Locate the cell with the specified text and output its (X, Y) center coordinate. 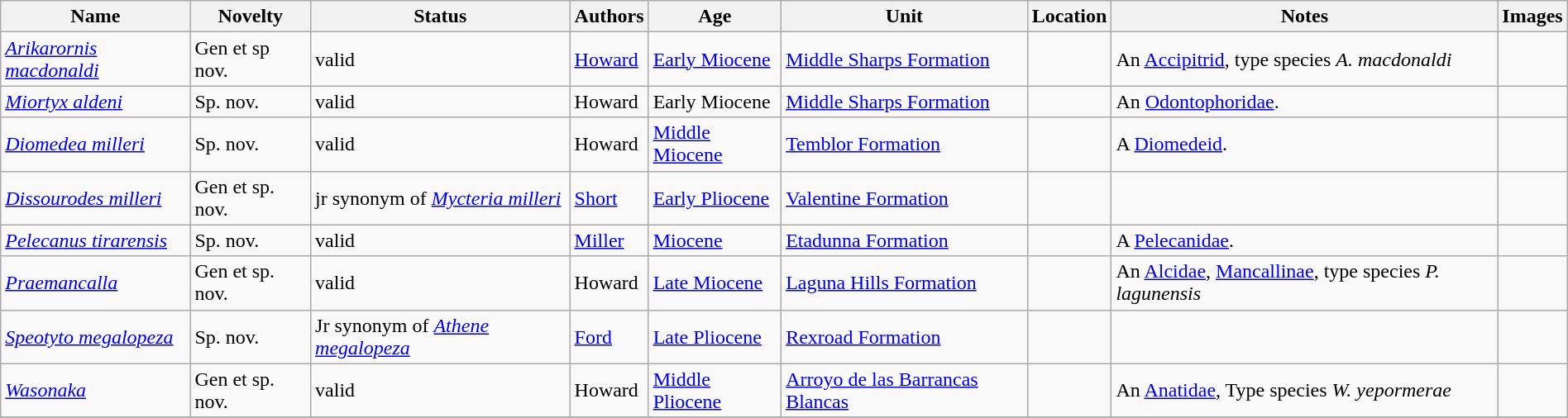
Arikarornis macdonaldi (96, 59)
Short (609, 198)
Unit (905, 17)
Miller (609, 240)
Age (715, 17)
Middle Miocene (715, 144)
Diomedea milleri (96, 144)
Pelecanus tirarensis (96, 240)
A Pelecanidae. (1305, 240)
Praemancalla (96, 283)
Images (1532, 17)
Laguna Hills Formation (905, 283)
Authors (609, 17)
Name (96, 17)
Novelty (251, 17)
Arroyo de las Barrancas Blancas (905, 390)
Miortyx aldeni (96, 102)
Gen et sp nov. (251, 59)
Notes (1305, 17)
Miocene (715, 240)
Ford (609, 337)
Status (440, 17)
Middle Pliocene (715, 390)
An Accipitrid, type species A. macdonaldi (1305, 59)
Late Miocene (715, 283)
Dissourodes milleri (96, 198)
An Alcidae, Mancallinae, type species P. lagunensis (1305, 283)
Etadunna Formation (905, 240)
An Odontophoridae. (1305, 102)
Temblor Formation (905, 144)
jr synonym of Mycteria milleri (440, 198)
Wasonaka (96, 390)
Rexroad Formation (905, 337)
Location (1069, 17)
Speotyto megalopeza (96, 337)
Late Pliocene (715, 337)
Valentine Formation (905, 198)
An Anatidae, Type species W. yepormerae (1305, 390)
Jr synonym of Athene megalopeza (440, 337)
A Diomedeid. (1305, 144)
Early Pliocene (715, 198)
